Detect which cell encompasses the target text, then output its [X, Y] center coordinate. 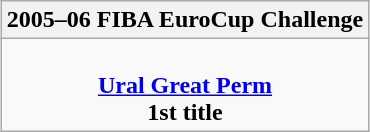
Ural Great Perm 1st title [184, 85]
2005–06 FIBA EuroCup Challenge [184, 20]
